Provide the (X, Y) coordinate of the cell's center where the given text is located.  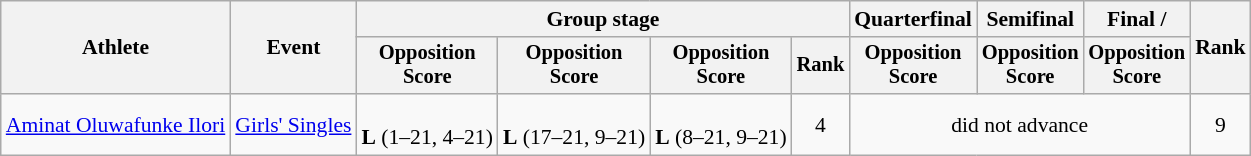
Girls' Singles (293, 124)
4 (821, 124)
L (17–21, 9–21) (574, 124)
Quarterfinal (913, 19)
Event (293, 48)
L (1–21, 4–21) (426, 124)
Final / (1136, 19)
9 (1220, 124)
Group stage (602, 19)
Semifinal (1030, 19)
L (8–21, 9–21) (720, 124)
Athlete (116, 48)
Aminat Oluwafunke Ilori (116, 124)
did not advance (1020, 124)
